Extract the (x, y) coordinate from the center of the cell holding the provided text.  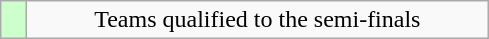
Teams qualified to the semi-finals (258, 20)
